Identify which cell holds the provided text, then report its (x, y) central coordinate. 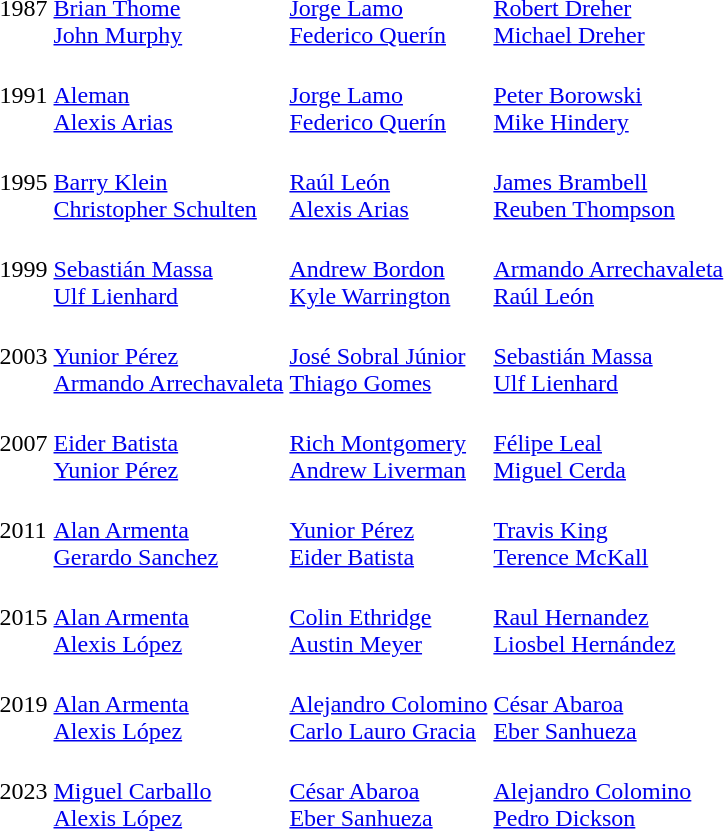
Colin EthridgeAustin Meyer (388, 617)
Sebastián MassaUlf Lienhard (168, 269)
AlemanAlexis Arias (168, 95)
José Sobral JúniorThiago Gomes (388, 356)
Alejandro ColominoCarlo Lauro Gracia (388, 704)
Alan ArmentaGerardo Sanchez (168, 530)
Raúl LeónAlexis Arias (388, 182)
Eider BatistaYunior Pérez (168, 443)
Andrew Bordon Kyle Warrington (388, 269)
Rich MontgomeryAndrew Liverman (388, 443)
Yunior Pérez Armando Arrechavaleta (168, 356)
Jorge LamoFederico Querín (388, 95)
Barry KleinChristopher Schulten (168, 182)
Yunior Pérez Eider Batista (388, 530)
